Detect which cell encompasses the target text, then output its [X, Y] center coordinate. 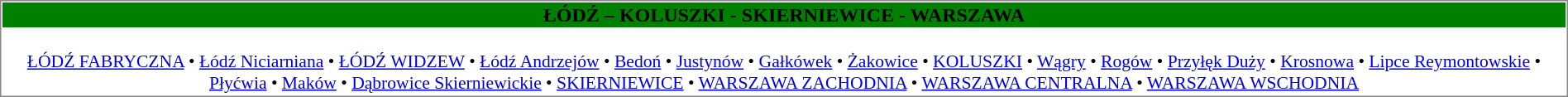
ŁÓDŹ – KOLUSZKI - SKIERNIEWICE - WARSZAWA [784, 15]
